Provide the (X, Y) coordinate of the cell's center where the given text is located.  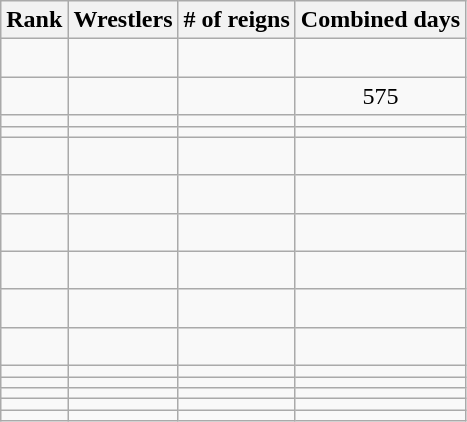
# of reigns (236, 20)
575 (380, 96)
Rank (34, 20)
Wrestlers (123, 20)
Combined days (380, 20)
